Return the (X, Y) coordinate for the center point of the cell that contains the specified text.  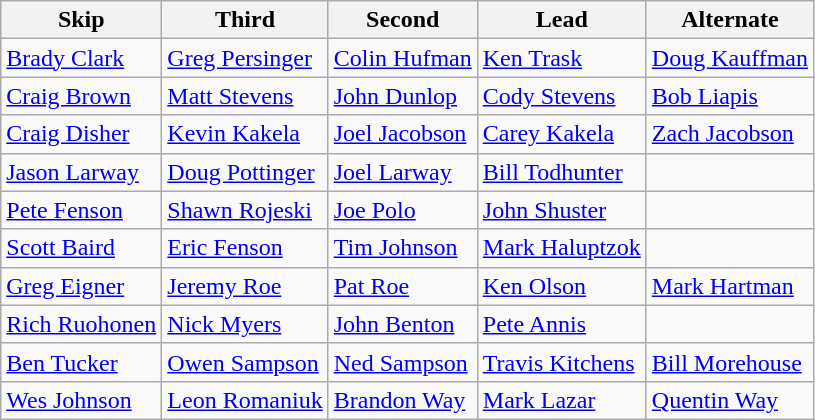
John Benton (402, 324)
Joel Jacobson (402, 134)
Brady Clark (82, 58)
Mark Hartman (730, 286)
Pete Annis (562, 324)
Doug Pottinger (245, 172)
Pat Roe (402, 286)
Eric Fenson (245, 248)
John Shuster (562, 210)
Greg Persinger (245, 58)
Nick Myers (245, 324)
Wes Johnson (82, 400)
Bill Todhunter (562, 172)
Doug Kauffman (730, 58)
Travis Kitchens (562, 362)
Joe Polo (402, 210)
Shawn Rojeski (245, 210)
Matt Stevens (245, 96)
Owen Sampson (245, 362)
Ben Tucker (82, 362)
Second (402, 20)
Ken Trask (562, 58)
Bill Morehouse (730, 362)
Scott Baird (82, 248)
Ken Olson (562, 286)
Jeremy Roe (245, 286)
Joel Larway (402, 172)
Craig Brown (82, 96)
Lead (562, 20)
Tim Johnson (402, 248)
Third (245, 20)
Bob Liapis (730, 96)
Skip (82, 20)
Quentin Way (730, 400)
Pete Fenson (82, 210)
Alternate (730, 20)
Brandon Way (402, 400)
Carey Kakela (562, 134)
Colin Hufman (402, 58)
Zach Jacobson (730, 134)
Craig Disher (82, 134)
Mark Lazar (562, 400)
Cody Stevens (562, 96)
Ned Sampson (402, 362)
Leon Romaniuk (245, 400)
Mark Haluptzok (562, 248)
John Dunlop (402, 96)
Kevin Kakela (245, 134)
Rich Ruohonen (82, 324)
Jason Larway (82, 172)
Greg Eigner (82, 286)
